Capture the cell that displays the provided text and extract its (x, y) central coordinate. 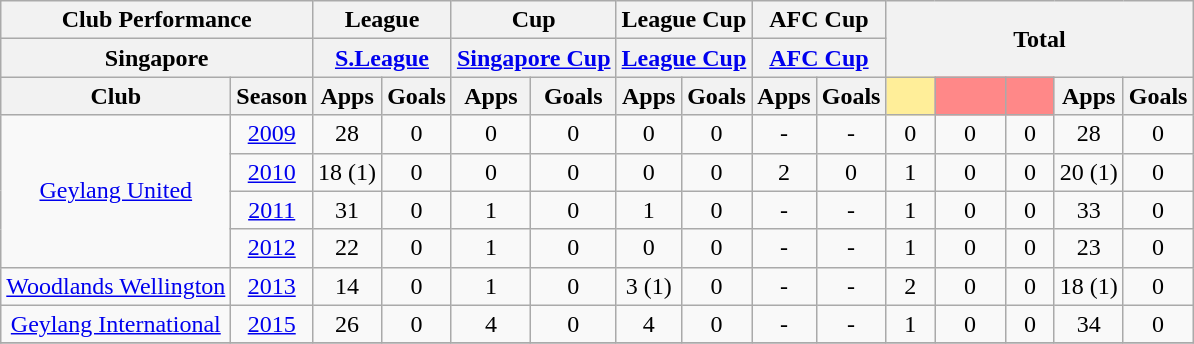
League (382, 20)
S.League (382, 58)
Singapore Cup (534, 58)
Cup (534, 20)
31 (348, 210)
14 (348, 286)
Singapore (157, 58)
2012 (272, 248)
33 (1088, 210)
Club (116, 96)
26 (348, 324)
2011 (272, 210)
2013 (272, 286)
22 (348, 248)
Woodlands Wellington (116, 286)
2010 (272, 172)
Season (272, 96)
Geylang International (116, 324)
34 (1088, 324)
2015 (272, 324)
3 (1) (648, 286)
20 (1) (1088, 172)
Total (1040, 39)
Club Performance (157, 20)
Geylang United (116, 191)
23 (1088, 248)
2009 (272, 134)
